Scan for the cell matching the given text and deliver its [X, Y] coordinate at center. 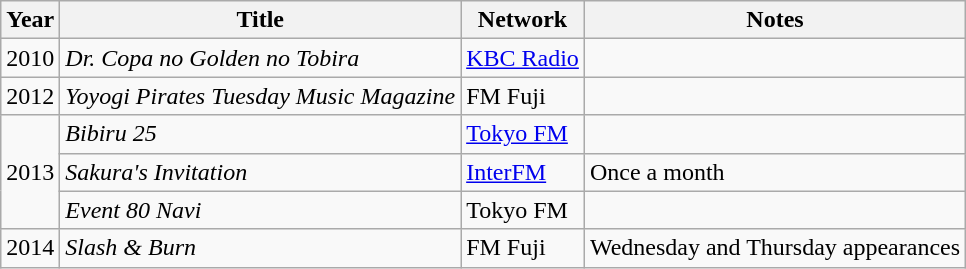
2012 [30, 96]
Bibiru 25 [260, 134]
KBC Radio [523, 58]
Dr. Copa no Golden no Tobira [260, 58]
2013 [30, 172]
Year [30, 20]
Slash & Burn [260, 248]
Yoyogi Pirates Tuesday Music Magazine [260, 96]
InterFM [523, 172]
Network [523, 20]
2010 [30, 58]
Once a month [774, 172]
Wednesday and Thursday appearances [774, 248]
2014 [30, 248]
Notes [774, 20]
Sakura's Invitation [260, 172]
Title [260, 20]
Event 80 Navi [260, 210]
